Extract the [X, Y] coordinate from the center of the cell holding the provided text.  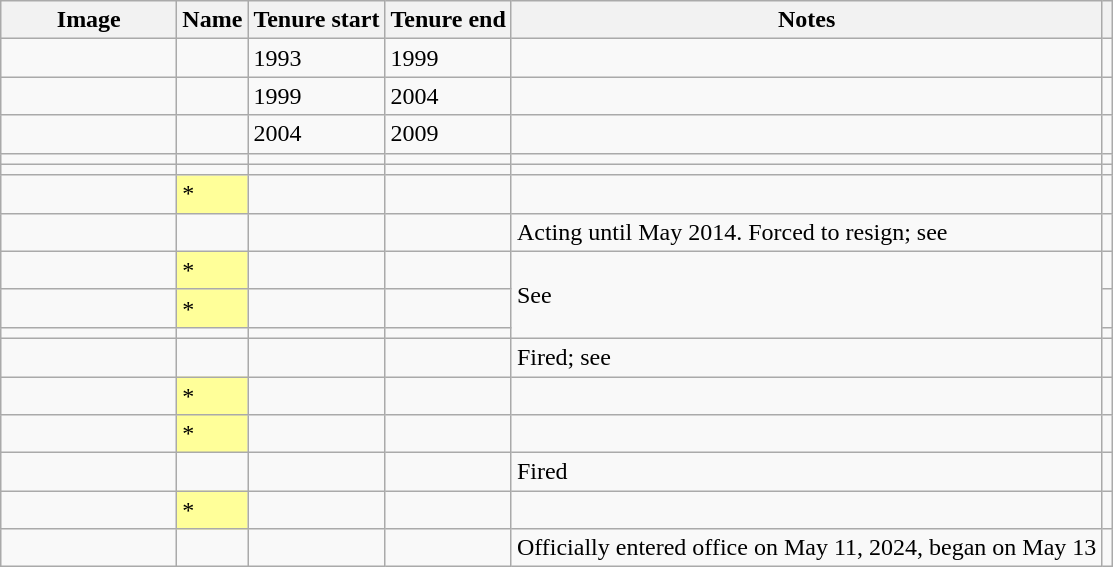
Name [212, 20]
Fired; see [806, 357]
1993 [316, 58]
Notes [806, 20]
See [806, 294]
2009 [448, 134]
Officially entered office on May 11, 2024, began on May 13 [806, 548]
Fired [806, 472]
Image [89, 20]
Tenure start [316, 20]
Acting until May 2014. Forced to resign; see [806, 232]
Tenure end [448, 20]
